Locate the cell with the specified text and output its [x, y] center coordinate. 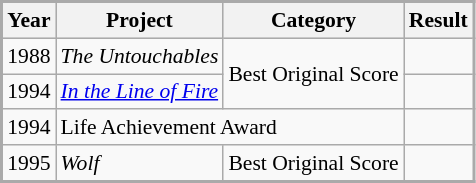
1988 [29, 56]
Wolf [140, 163]
Year [29, 20]
Life Achievement Award [230, 128]
Category [313, 20]
Result [439, 20]
The Untouchables [140, 56]
1995 [29, 163]
In the Line of Fire [140, 92]
Project [140, 20]
